Capture the cell that displays the provided text and extract its (x, y) central coordinate. 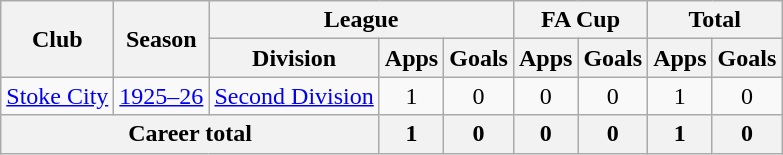
Division (294, 58)
Second Division (294, 96)
Total (715, 20)
Season (162, 39)
Club (58, 39)
FA Cup (580, 20)
League (362, 20)
1925–26 (162, 96)
Stoke City (58, 96)
Career total (190, 134)
